Output the (X, Y) coordinate of the center of the cell containing the given text.  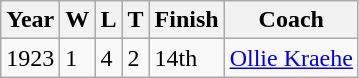
L (108, 20)
Finish (186, 20)
2 (136, 58)
W (78, 20)
14th (186, 58)
Ollie Kraehe (291, 58)
T (136, 20)
1923 (30, 58)
Coach (291, 20)
4 (108, 58)
Year (30, 20)
1 (78, 58)
